Provide the [x, y] coordinate of the cell's center where the given text is located.  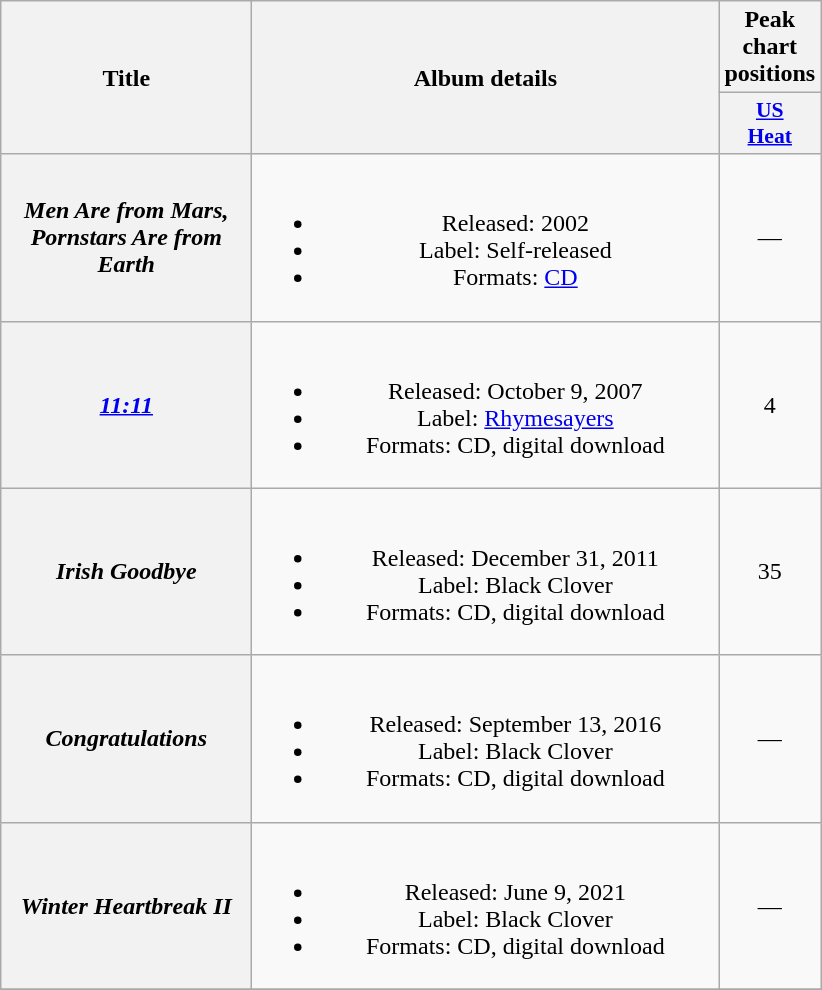
Released: 2002Label: Self-releasedFormats: CD [486, 238]
Released: December 31, 2011Label: Black CloverFormats: CD, digital download [486, 572]
Released: June 9, 2021Label: Black CloverFormats: CD, digital download [486, 906]
Title [126, 78]
35 [770, 572]
Released: October 9, 2007Label: RhymesayersFormats: CD, digital download [486, 404]
4 [770, 404]
Men Are from Mars, Pornstars Are from Earth [126, 238]
Irish Goodbye [126, 572]
Album details [486, 78]
11:11 [126, 404]
Congratulations [126, 738]
Winter Heartbreak II [126, 906]
Released: September 13, 2016Label: Black CloverFormats: CD, digital download [486, 738]
Peak chart positions [770, 47]
USHeat [770, 124]
